Search for the cell housing the specified text and yield its (X, Y) center coordinate. 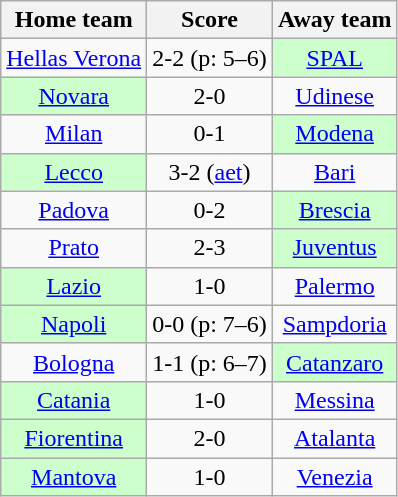
Fiorentina (74, 438)
Catanzaro (334, 362)
1-1 (p: 6–7) (210, 362)
Palermo (334, 286)
Catania (74, 400)
Venezia (334, 477)
Juventus (334, 248)
Lecco (74, 172)
Padova (74, 210)
0-2 (210, 210)
Atalanta (334, 438)
Hellas Verona (74, 58)
Napoli (74, 324)
Milan (74, 134)
2-3 (210, 248)
Messina (334, 400)
Prato (74, 248)
Home team (74, 20)
0-0 (p: 7–6) (210, 324)
Novara (74, 96)
Bologna (74, 362)
Bari (334, 172)
Mantova (74, 477)
Modena (334, 134)
Score (210, 20)
Udinese (334, 96)
Lazio (74, 286)
0-1 (210, 134)
2-2 (p: 5–6) (210, 58)
Away team (334, 20)
SPAL (334, 58)
Sampdoria (334, 324)
3-2 (aet) (210, 172)
Brescia (334, 210)
